Locate the cell with the specified text and output its [X, Y] center coordinate. 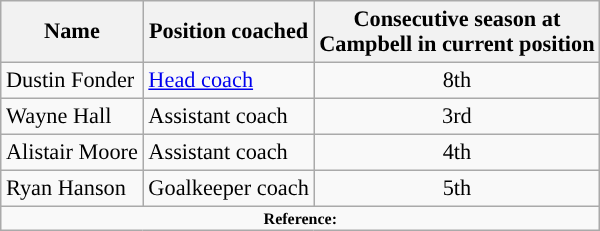
8th [457, 80]
Position coached [228, 32]
Reference: [300, 218]
Alistair Moore [72, 152]
Dustin Fonder [72, 80]
Goalkeeper coach [228, 188]
Wayne Hall [72, 116]
3rd [457, 116]
4th [457, 152]
5th [457, 188]
Name [72, 32]
Consecutive season atCampbell in current position [457, 32]
Ryan Hanson [72, 188]
Head coach [228, 80]
